Extract the [x, y] coordinate from the center of the cell holding the provided text.  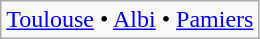
Toulouse • Albi • Pamiers [130, 20]
